Pinpoint the cell where the given text exists, returning its (X, Y) midpoint coordinate. 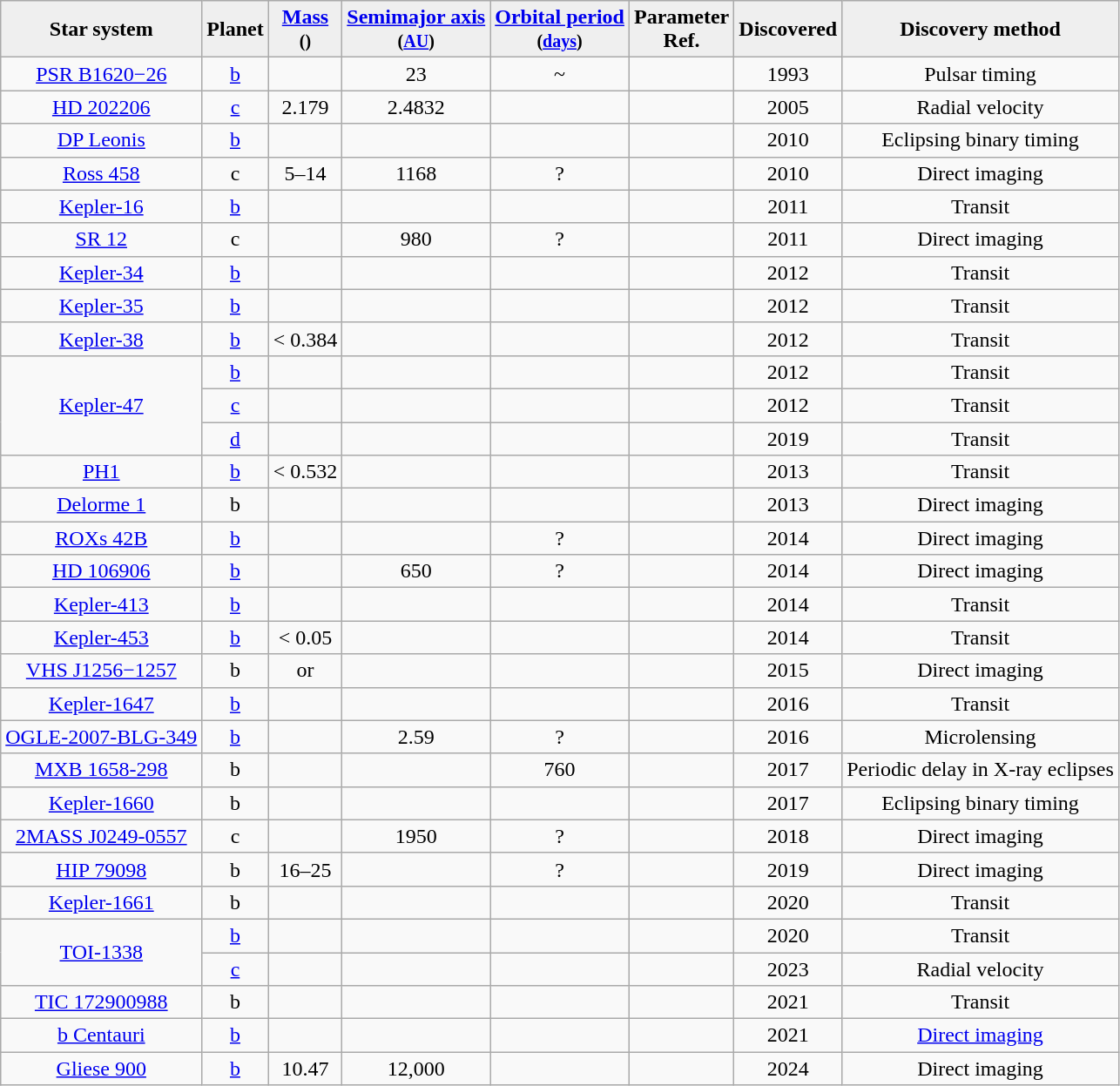
16–25 (305, 869)
TOI-1338 (101, 952)
Kepler-413 (101, 604)
Discovery method (981, 30)
HD 106906 (101, 571)
2024 (788, 1069)
Kepler-38 (101, 339)
Mass() (305, 30)
OGLE-2007-BLG-349 (101, 737)
Kepler-1647 (101, 704)
< 0.05 (305, 637)
2018 (788, 836)
1950 (416, 836)
2023 (788, 969)
TIC 172900988 (101, 1002)
Delorme 1 (101, 505)
2.4832 (416, 107)
Kepler-16 (101, 206)
Kepler-1661 (101, 902)
HD 202206 (101, 107)
VHS J1256−1257 (101, 671)
Gliese 900 (101, 1069)
~ (560, 74)
23 (416, 74)
Pulsar timing (981, 74)
Periodic delay in X-ray eclipses (981, 770)
d (235, 438)
Semimajor axis(AU) (416, 30)
1168 (416, 173)
PH1 (101, 472)
Ross 458 (101, 173)
Kepler-453 (101, 637)
2015 (788, 671)
ParameterRef. (681, 30)
760 (560, 770)
or (305, 671)
HIP 79098 (101, 869)
2.179 (305, 107)
2005 (788, 107)
DP Leonis (101, 140)
1993 (788, 74)
Kepler-1660 (101, 803)
ROXs 42B (101, 538)
650 (416, 571)
Star system (101, 30)
980 (416, 239)
MXB 1658-298 (101, 770)
10.47 (305, 1069)
Microlensing (981, 737)
SR 12 (101, 239)
< 0.384 (305, 339)
b Centauri (101, 1035)
2.59 (416, 737)
PSR B1620−26 (101, 74)
Discovered (788, 30)
2MASS J0249-0557 (101, 836)
5–14 (305, 173)
Kepler-47 (101, 405)
Kepler-35 (101, 306)
12,000 (416, 1069)
Orbital period(days) (560, 30)
Kepler-34 (101, 273)
Planet (235, 30)
< 0.532 (305, 472)
